Identify which cell holds the provided text, then report its [X, Y] central coordinate. 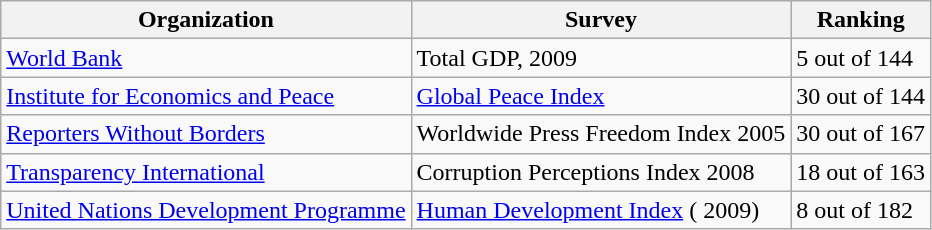
Total GDP, 2009 [601, 58]
Institute for Economics and Peace [206, 96]
Global Peace Index [601, 96]
Corruption Perceptions Index 2008 [601, 172]
8 out of 182 [861, 210]
30 out of 144 [861, 96]
United Nations Development Programme [206, 210]
World Bank [206, 58]
30 out of 167 [861, 134]
Transparency International [206, 172]
Worldwide Press Freedom Index 2005 [601, 134]
18 out of 163 [861, 172]
5 out of 144 [861, 58]
Reporters Without Borders [206, 134]
Survey [601, 20]
Organization [206, 20]
Human Development Index ( 2009) [601, 210]
Ranking [861, 20]
